Capture the cell that displays the provided text and extract its (X, Y) central coordinate. 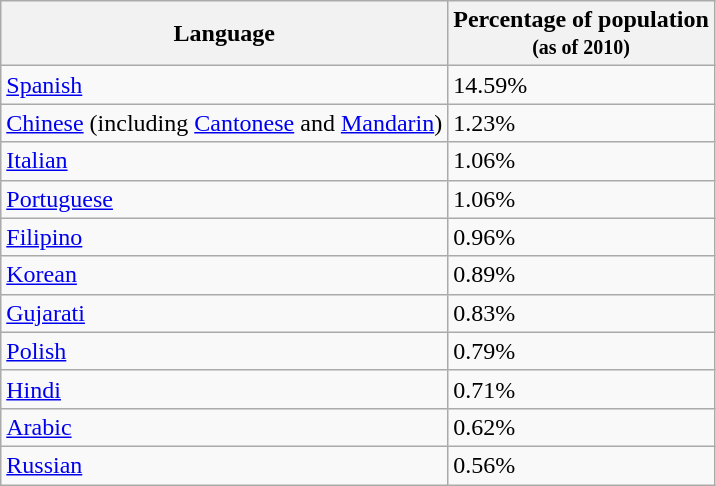
0.56% (582, 465)
Italian (224, 161)
Hindi (224, 389)
Polish (224, 351)
Percentage of population(as of 2010) (582, 34)
Arabic (224, 427)
1.23% (582, 123)
0.89% (582, 275)
Korean (224, 275)
0.71% (582, 389)
Filipino (224, 237)
Language (224, 34)
Gujarati (224, 313)
0.96% (582, 237)
0.79% (582, 351)
14.59% (582, 85)
Russian (224, 465)
0.83% (582, 313)
0.62% (582, 427)
Chinese (including Cantonese and Mandarin) (224, 123)
Spanish (224, 85)
Portuguese (224, 199)
